From the cell containing the given text, extract its center point as (X, Y) coordinate. 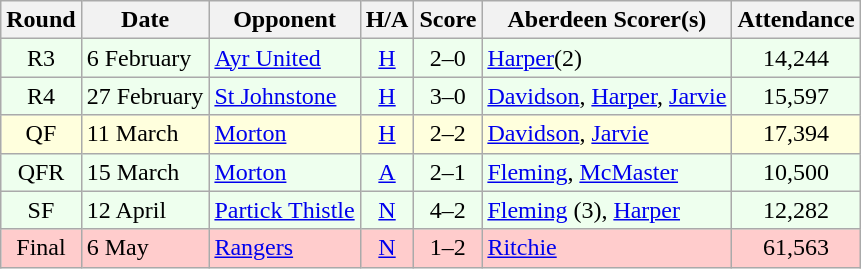
Opponent (284, 20)
11 March (145, 134)
27 February (145, 96)
Partick Thistle (284, 210)
Fleming, McMaster (607, 172)
QF (41, 134)
14,244 (796, 58)
H/A (387, 20)
1–2 (448, 248)
Aberdeen Scorer(s) (607, 20)
A (387, 172)
Ritchie (607, 248)
Final (41, 248)
Rangers (284, 248)
3–0 (448, 96)
6 May (145, 248)
Ayr United (284, 58)
R3 (41, 58)
Fleming (3), Harper (607, 210)
15,597 (796, 96)
Attendance (796, 20)
SF (41, 210)
12 April (145, 210)
6 February (145, 58)
Score (448, 20)
QFR (41, 172)
2–2 (448, 134)
10,500 (796, 172)
17,394 (796, 134)
2–0 (448, 58)
St Johnstone (284, 96)
4–2 (448, 210)
R4 (41, 96)
Harper(2) (607, 58)
Date (145, 20)
61,563 (796, 248)
12,282 (796, 210)
15 March (145, 172)
Davidson, Harper, Jarvie (607, 96)
Round (41, 20)
2–1 (448, 172)
Davidson, Jarvie (607, 134)
